Return [X, Y] of the center of cell containing provided text 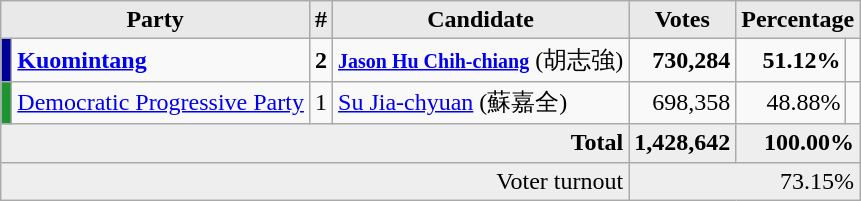
1 [320, 102]
# [320, 20]
Votes [682, 20]
1,428,642 [682, 143]
100.00% [798, 143]
Voter turnout [315, 181]
48.88% [791, 102]
Candidate [481, 20]
Total [315, 143]
Party [156, 20]
2 [320, 60]
Jason Hu Chih-chiang (胡志強) [481, 60]
Percentage [798, 20]
Democratic Progressive Party [161, 102]
730,284 [682, 60]
51.12% [791, 60]
Kuomintang [161, 60]
Su Jia-chyuan (蘇嘉全) [481, 102]
73.15% [744, 181]
698,358 [682, 102]
